Output the (X, Y) coordinate of the center of the cell containing the given text.  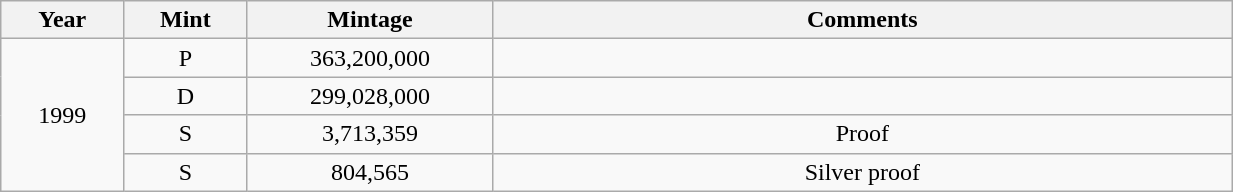
299,028,000 (370, 96)
Year (62, 20)
1999 (62, 115)
Silver proof (862, 172)
Comments (862, 20)
3,713,359 (370, 134)
Proof (862, 134)
363,200,000 (370, 58)
Mint (186, 20)
804,565 (370, 172)
P (186, 58)
D (186, 96)
Mintage (370, 20)
